Identify which cell holds the provided text, then report its [x, y] central coordinate. 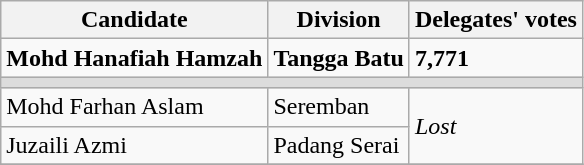
Delegates' votes [496, 20]
Seremban [339, 107]
Juzaili Azmi [134, 145]
Padang Serai [339, 145]
Division [339, 20]
Mohd Hanafiah Hamzah [134, 58]
7,771 [496, 58]
Mohd Farhan Aslam [134, 107]
Lost [496, 126]
Candidate [134, 20]
Tangga Batu [339, 58]
